For the text-containing cell, return its midpoint in (x, y) coordinate format. 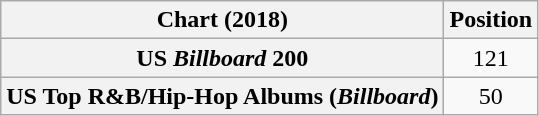
US Top R&B/Hip-Hop Albums (Billboard) (222, 96)
121 (491, 58)
50 (491, 96)
Position (491, 20)
Chart (2018) (222, 20)
US Billboard 200 (222, 58)
